Capture the cell that displays the provided text and extract its (x, y) central coordinate. 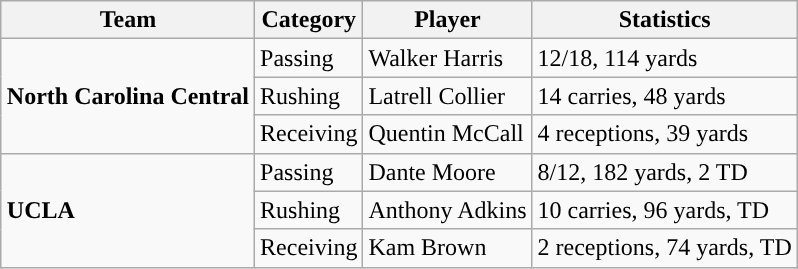
Category (309, 20)
Walker Harris (448, 58)
Latrell Collier (448, 96)
8/12, 182 yards, 2 TD (664, 172)
14 carries, 48 yards (664, 96)
Kam Brown (448, 248)
10 carries, 96 yards, TD (664, 210)
UCLA (128, 210)
Team (128, 20)
Dante Moore (448, 172)
2 receptions, 74 yards, TD (664, 248)
Player (448, 20)
Anthony Adkins (448, 210)
Quentin McCall (448, 134)
4 receptions, 39 yards (664, 134)
North Carolina Central (128, 96)
Statistics (664, 20)
12/18, 114 yards (664, 58)
